From the cell containing the given text, extract its center point as [X, Y] coordinate. 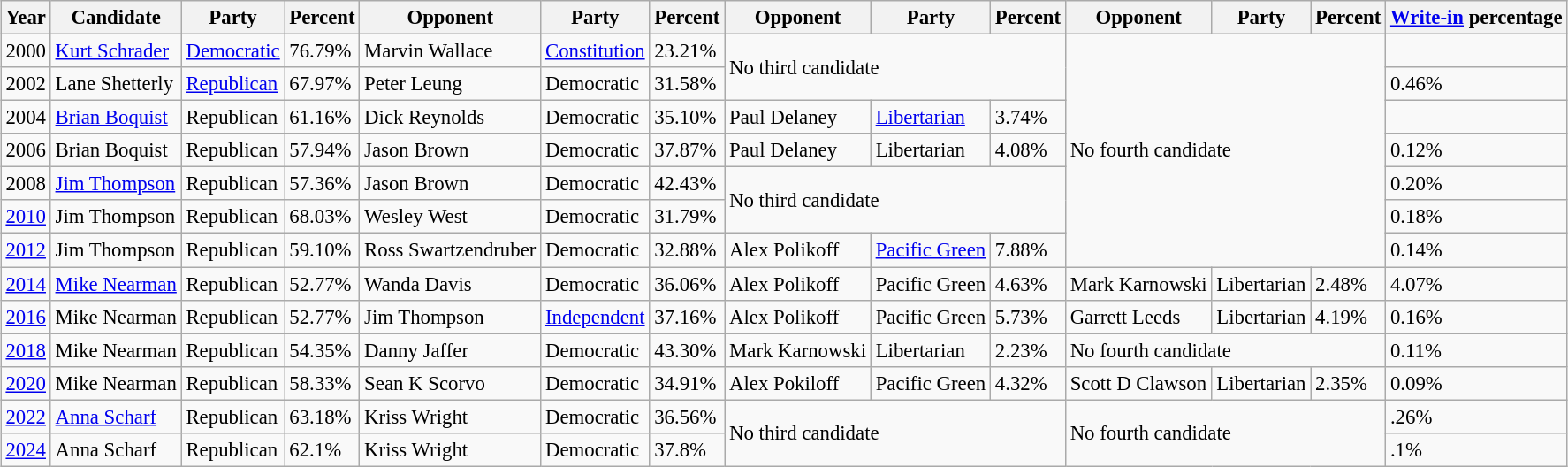
58.33% [322, 383]
0.18% [1476, 217]
Wanda Davis [451, 284]
67.97% [322, 84]
57.94% [322, 150]
Marvin Wallace [451, 50]
Peter Leung [451, 84]
59.10% [322, 250]
2016 [26, 317]
Lane Shetterly [116, 84]
0.20% [1476, 184]
0.12% [1476, 150]
Independent [596, 317]
.26% [1476, 417]
Garrett Leeds [1138, 317]
35.10% [688, 118]
2.35% [1349, 383]
36.06% [688, 284]
2012 [26, 250]
76.79% [322, 50]
0.46% [1476, 84]
2014 [26, 284]
Constitution [596, 50]
2004 [26, 118]
Year [26, 18]
61.16% [322, 118]
57.36% [322, 184]
32.88% [688, 250]
2008 [26, 184]
23.21% [688, 50]
4.63% [1029, 284]
68.03% [322, 217]
36.56% [688, 417]
54.35% [322, 350]
4.32% [1029, 383]
31.58% [688, 84]
37.87% [688, 150]
2000 [26, 50]
0.16% [1476, 317]
31.79% [688, 217]
5.73% [1029, 317]
2.23% [1029, 350]
Write-in percentage [1476, 18]
63.18% [322, 417]
Sean K Scorvo [451, 383]
2018 [26, 350]
Kurt Schrader [116, 50]
Danny Jaffer [451, 350]
0.09% [1476, 383]
4.08% [1029, 150]
Scott D Clawson [1138, 383]
2002 [26, 84]
0.14% [1476, 250]
0.11% [1476, 350]
42.43% [688, 184]
2006 [26, 150]
43.30% [688, 350]
3.74% [1029, 118]
.1% [1476, 449]
2010 [26, 217]
37.16% [688, 317]
4.07% [1476, 284]
Ross Swartzendruber [451, 250]
4.19% [1349, 317]
Wesley West [451, 217]
7.88% [1029, 250]
2024 [26, 449]
2020 [26, 383]
62.1% [322, 449]
2022 [26, 417]
Candidate [116, 18]
Dick Reynolds [451, 118]
34.91% [688, 383]
Alex Pokiloff [798, 383]
2.48% [1349, 284]
37.8% [688, 449]
